Locate the cell with the specified text and output its [x, y] center coordinate. 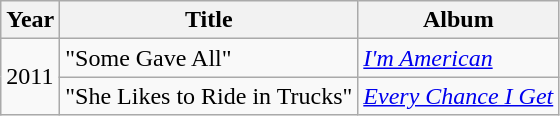
Title [209, 20]
"Some Gave All" [209, 58]
"She Likes to Ride in Trucks" [209, 96]
Year [30, 20]
Every Chance I Get [458, 96]
2011 [30, 77]
Album [458, 20]
I'm American [458, 58]
